Determine the (x, y) coordinate at the center of the cell enclosing the given text.  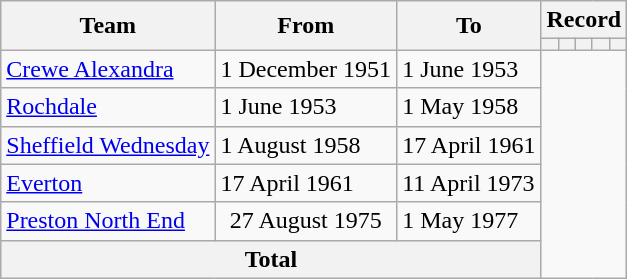
Crewe Alexandra (108, 69)
Record (584, 20)
1 May 1958 (469, 107)
27 August 1975 (306, 221)
From (306, 26)
Team (108, 26)
1 August 1958 (306, 145)
1 December 1951 (306, 69)
Rochdale (108, 107)
11 April 1973 (469, 183)
Everton (108, 183)
Total (271, 259)
Sheffield Wednesday (108, 145)
To (469, 26)
1 May 1977 (469, 221)
Preston North End (108, 221)
